Output the [x, y] coordinate of the center of the cell containing the given text.  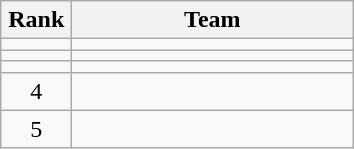
4 [36, 91]
Team [212, 20]
Rank [36, 20]
5 [36, 129]
